Determine the [x, y] coordinate at the center of the cell enclosing the given text.  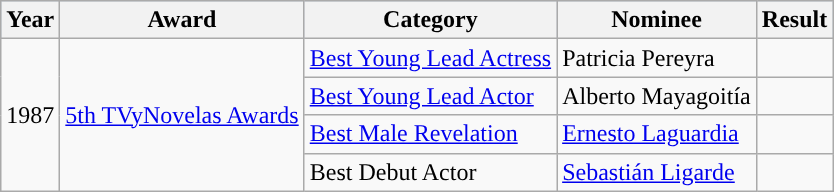
Award [182, 20]
1987 [30, 115]
Best Male Revelation [430, 134]
Alberto Mayagoitía [657, 96]
Best Debut Actor [430, 172]
5th TVyNovelas Awards [182, 115]
Nominee [657, 20]
Category [430, 20]
Patricia Pereyra [657, 58]
Best Young Lead Actress [430, 58]
Best Young Lead Actor [430, 96]
Ernesto Laguardia [657, 134]
Sebastián Ligarde [657, 172]
Year [30, 20]
Result [794, 20]
